Provide the (x, y) coordinate of the cell's center where the given text is located.  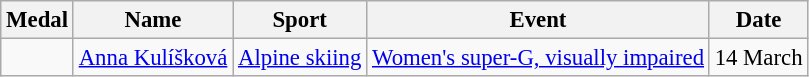
Event (538, 20)
Alpine skiing (300, 58)
Sport (300, 20)
Medal (38, 20)
Name (152, 20)
Date (758, 20)
14 March (758, 58)
Women's super-G, visually impaired (538, 58)
Anna Kulíšková (152, 58)
